Determine the [x, y] coordinate at the center of the cell enclosing the given text.  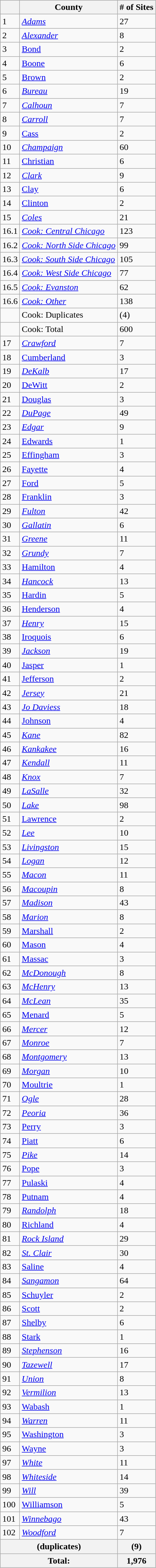
# of Sites [137, 7]
Hancock [69, 581]
Cook: Other [69, 301]
Crawford [69, 343]
53 [10, 847]
Shelby [69, 1323]
(duplicates) [59, 1547]
McDonough [69, 973]
Marion [69, 917]
56 [10, 889]
Edgar [69, 427]
Whiteside [69, 1476]
Mercer [69, 1029]
Winnebago [69, 1519]
95 [10, 1435]
22 [10, 413]
County [69, 7]
600 [137, 329]
Cook: North Side Chicago [69, 245]
Massac [69, 959]
55 [10, 875]
58 [10, 917]
Edwards [69, 441]
83 [10, 1267]
80 [10, 1225]
Marshall [69, 931]
Cook: Evanston [69, 287]
46 [10, 749]
Williamson [69, 1504]
44 [10, 721]
23 [10, 427]
Rock Island [69, 1239]
Jasper [69, 665]
26 [10, 469]
Vermilion [69, 1393]
Henry [69, 623]
68 [10, 1057]
Livingston [69, 847]
St. Clair [69, 1253]
Champaign [69, 147]
Brown [69, 77]
34 [10, 581]
37 [10, 623]
48 [10, 777]
Greene [69, 539]
45 [10, 735]
16.3 [10, 259]
DeWitt [69, 385]
Monroe [69, 1043]
Cumberland [69, 357]
Gallatin [69, 525]
Douglas [69, 399]
Lawrence [69, 819]
63 [10, 987]
Kankakee [69, 749]
Washington [69, 1435]
Cook: West Side Chicago [69, 273]
Bureau [69, 91]
Ford [69, 483]
70 [10, 1085]
25 [10, 455]
59 [10, 931]
67 [10, 1043]
78 [10, 1197]
96 [10, 1449]
66 [10, 1029]
Calhoun [69, 105]
Morgan [69, 1071]
73 [10, 1127]
16.6 [10, 301]
Tazewell [69, 1365]
Mason [69, 945]
Lake [69, 805]
Effingham [69, 455]
93 [10, 1407]
88 [10, 1337]
Bond [69, 49]
Wayne [69, 1449]
Will [69, 1490]
94 [10, 1421]
Perry [69, 1127]
Warren [69, 1421]
McLean [69, 1001]
Boone [69, 63]
92 [10, 1393]
71 [10, 1099]
33 [10, 567]
76 [10, 1169]
20 [10, 385]
91 [10, 1379]
31 [10, 539]
105 [137, 259]
1,976 [137, 1561]
Cook: Central Chicago [69, 231]
40 [10, 665]
57 [10, 903]
16.5 [10, 287]
Macoupin [69, 889]
69 [10, 1071]
Logan [69, 861]
Macon [69, 875]
16.1 [10, 231]
Madison [69, 903]
Moultrie [69, 1085]
Schuyler [69, 1294]
100 [10, 1504]
Pulaski [69, 1183]
89 [10, 1351]
Scott [69, 1309]
52 [10, 833]
Hamilton [69, 567]
123 [137, 231]
LaSalle [69, 791]
Pope [69, 1169]
Putnam [69, 1197]
Cook: Total [69, 329]
Jefferson [69, 679]
(4) [137, 315]
Clinton [69, 203]
54 [10, 861]
75 [10, 1155]
Cass [69, 133]
Wabash [69, 1407]
Peoria [69, 1113]
Adams [69, 21]
Clark [69, 175]
Lee [69, 833]
McHenry [69, 987]
Total: [59, 1561]
Hardin [69, 595]
Alexander [69, 35]
97 [10, 1462]
Menard [69, 1015]
Carroll [69, 119]
81 [10, 1239]
Iroquois [69, 637]
Knox [69, 777]
Clay [69, 189]
Richland [69, 1225]
Cook: South Side Chicago [69, 259]
90 [10, 1365]
38 [10, 637]
50 [10, 805]
47 [10, 763]
Union [69, 1379]
DeKalb [69, 371]
16.4 [10, 273]
51 [10, 819]
Coles [69, 217]
Kane [69, 735]
85 [10, 1294]
41 [10, 679]
Cook: Duplicates [69, 315]
Fayette [69, 469]
Ogle [69, 1099]
Henderson [69, 609]
Grundy [69, 553]
16.2 [10, 245]
(9) [137, 1547]
74 [10, 1141]
Pike [69, 1155]
Christian [69, 161]
84 [10, 1281]
Montgomery [69, 1057]
Franklin [69, 497]
Saline [69, 1267]
Jackson [69, 651]
87 [10, 1323]
61 [10, 959]
White [69, 1462]
86 [10, 1309]
101 [10, 1519]
Stephenson [69, 1351]
Johnson [69, 721]
DuPage [69, 413]
102 [10, 1533]
79 [10, 1211]
Randolph [69, 1211]
Piatt [69, 1141]
Jersey [69, 693]
Sangamon [69, 1281]
Stark [69, 1337]
24 [10, 441]
Jo Daviess [69, 707]
Fulton [69, 511]
Kendall [69, 763]
Woodford [69, 1533]
72 [10, 1113]
65 [10, 1015]
138 [137, 301]
